Return (x, y) of the center of cell containing provided text 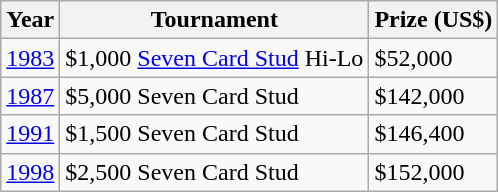
$52,000 (434, 58)
Tournament (214, 20)
1991 (30, 134)
$5,000 Seven Card Stud (214, 96)
$2,500 Seven Card Stud (214, 172)
Prize (US$) (434, 20)
1998 (30, 172)
Year (30, 20)
$142,000 (434, 96)
$146,400 (434, 134)
$1,500 Seven Card Stud (214, 134)
$1,000 Seven Card Stud Hi-Lo (214, 58)
1983 (30, 58)
$152,000 (434, 172)
1987 (30, 96)
